Locate the cell with the specified text and output its [X, Y] center coordinate. 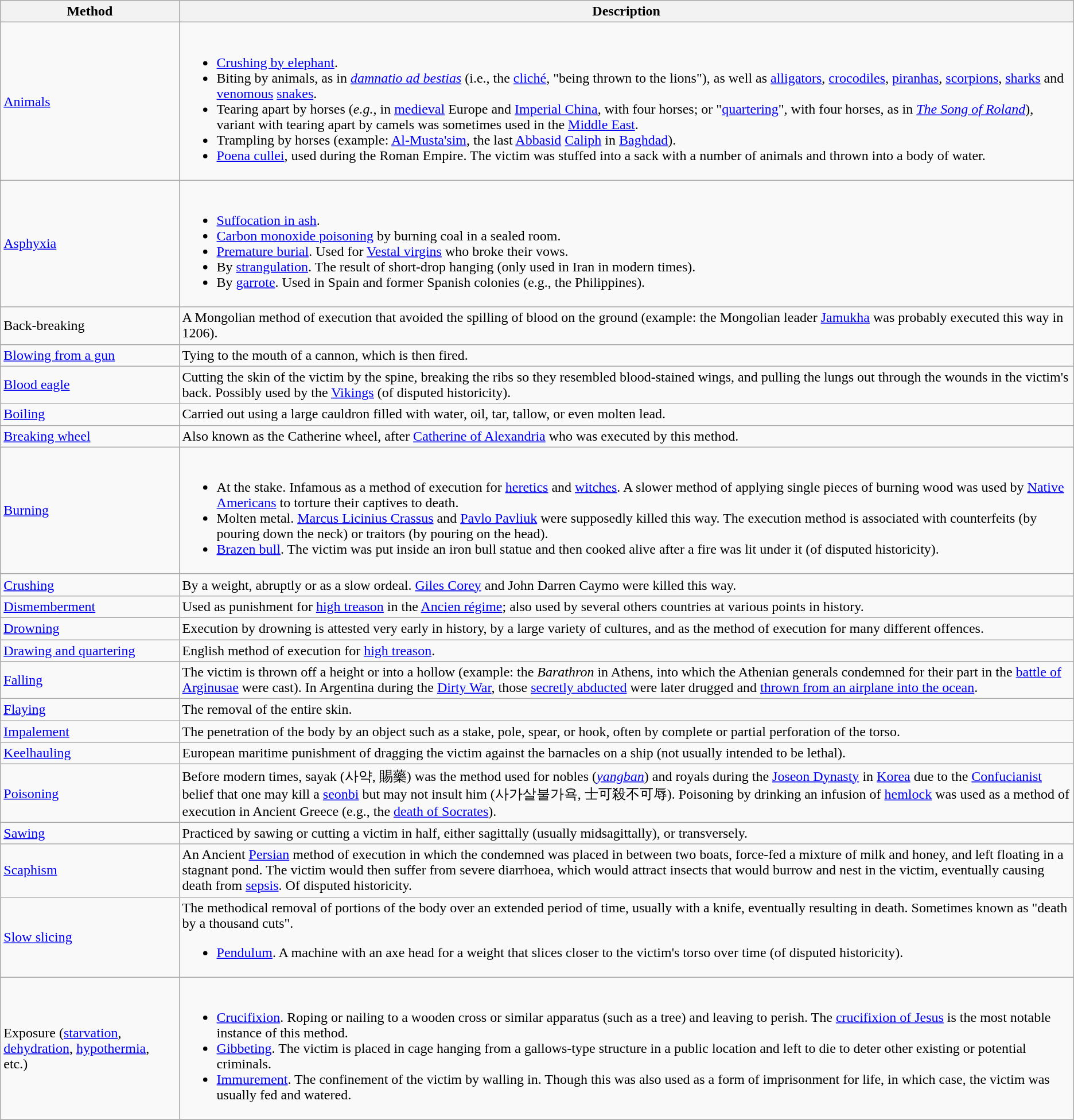
Tying to the mouth of a cannon, which is then fired. [626, 355]
Impalement [89, 732]
The penetration of the body by an object such as a stake, pole, spear, or hook, often by complete or partial perforation of the torso. [626, 732]
Animals [89, 101]
Blowing from a gun [89, 355]
By a weight, abruptly or as a slow ordeal. Giles Corey and John Darren Caymo were killed this way. [626, 585]
Practiced by sawing or cutting a victim in half, either sagittally (usually midsagittally), or transversely. [626, 833]
Sawing [89, 833]
Slow slicing [89, 937]
Boiling [89, 414]
Poisoning [89, 793]
Asphyxia [89, 243]
Breaking wheel [89, 436]
Burning [89, 511]
Crushing [89, 585]
Exposure (starvation, dehydration, hypothermia, etc.) [89, 1048]
Scaphism [89, 870]
European maritime punishment of dragging the victim against the barnacles on a ship (not usually intended to be lethal). [626, 753]
Used as punishment for high treason in the Ancien régime; also used by several others countries at various points in history. [626, 606]
The removal of the entire skin. [626, 710]
Drawing and quartering [89, 650]
Also known as the Catherine wheel, after Catherine of Alexandria who was executed by this method. [626, 436]
Drowning [89, 628]
Falling [89, 680]
Carried out using a large cauldron filled with water, oil, tar, tallow, or even molten lead. [626, 414]
Method [89, 11]
Keelhauling [89, 753]
Dismemberment [89, 606]
Back-breaking [89, 326]
Execution by drowning is attested very early in history, by a large variety of cultures, and as the method of execution for many different offences. [626, 628]
Blood eagle [89, 384]
Description [626, 11]
Flaying [89, 710]
English method of execution for high treason. [626, 650]
